Pinpoint the cell where the given text exists, returning its (X, Y) midpoint coordinate. 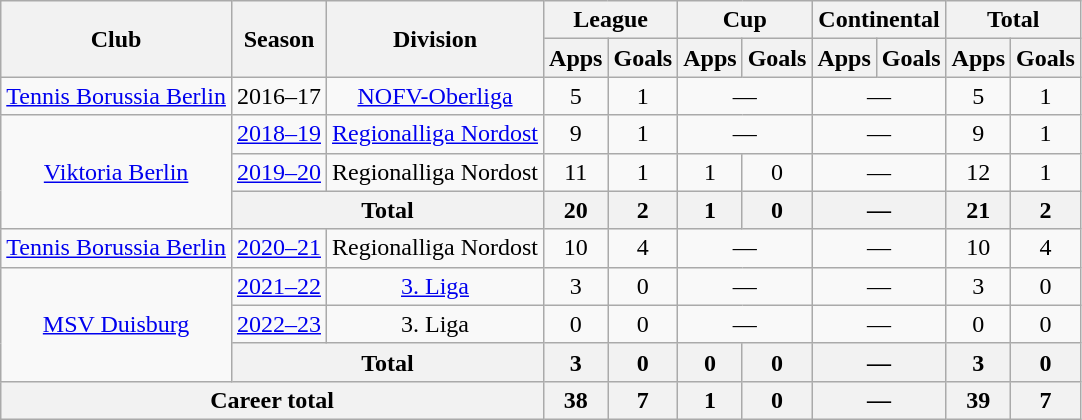
2018–19 (278, 134)
20 (576, 210)
21 (978, 210)
38 (576, 400)
Continental (879, 20)
Division (436, 39)
11 (576, 172)
2020–21 (278, 248)
Cup (745, 20)
2022–23 (278, 324)
Career total (272, 400)
Club (116, 39)
2019–20 (278, 172)
Viktoria Berlin (116, 172)
MSV Duisburg (116, 324)
39 (978, 400)
Season (278, 39)
12 (978, 172)
2016–17 (278, 96)
NOFV-Oberliga (436, 96)
2021–22 (278, 286)
League (611, 20)
